Return the (x, y) coordinate for the center point of the cell that contains the specified text.  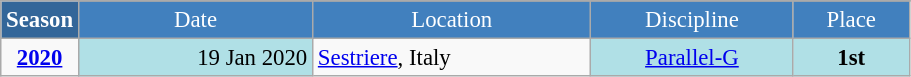
Date (195, 20)
Parallel-G (692, 58)
19 Jan 2020 (195, 58)
Place (851, 20)
Season (40, 20)
Discipline (692, 20)
Location (452, 20)
Sestriere, Italy (452, 58)
1st (851, 58)
2020 (40, 58)
